Scan for the cell matching the given text and deliver its [x, y] coordinate at center. 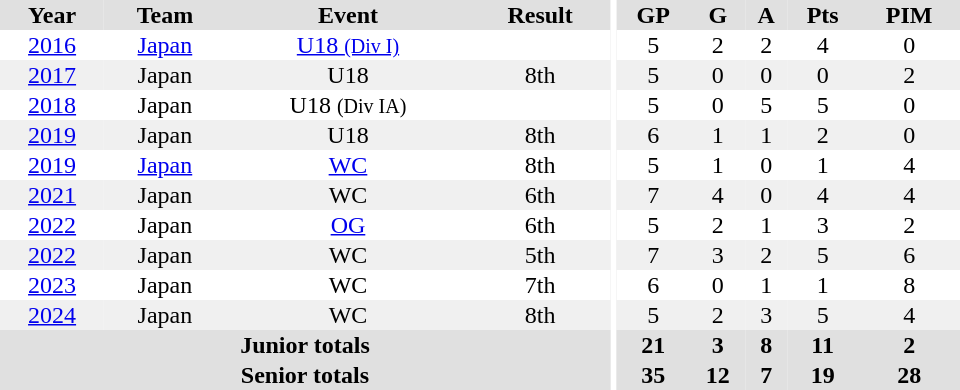
U18 (Div IA) [348, 105]
12 [718, 375]
GP [653, 15]
Year [52, 15]
21 [653, 345]
2023 [52, 285]
2024 [52, 315]
Senior totals [305, 375]
7th [540, 285]
Junior totals [305, 345]
OG [348, 225]
2018 [52, 105]
5th [540, 255]
2016 [52, 45]
11 [822, 345]
Pts [822, 15]
2021 [52, 195]
19 [822, 375]
2017 [52, 75]
Result [540, 15]
U18 (Div I) [348, 45]
A [766, 15]
Team [164, 15]
Event [348, 15]
PIM [909, 15]
35 [653, 375]
28 [909, 375]
G [718, 15]
